Find where the given text appears and provide that cell's center as (X, Y) coordinate. 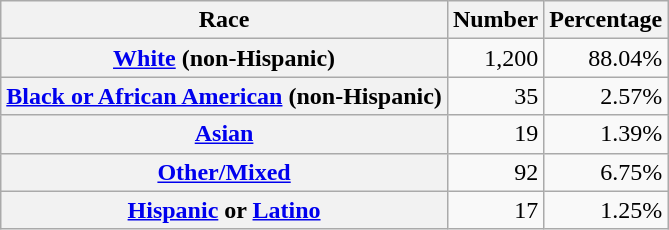
1.25% (606, 210)
19 (495, 134)
88.04% (606, 58)
Hispanic or Latino (224, 210)
6.75% (606, 172)
Asian (224, 134)
White (non-Hispanic) (224, 58)
35 (495, 96)
2.57% (606, 96)
Other/Mixed (224, 172)
Black or African American (non-Hispanic) (224, 96)
1,200 (495, 58)
1.39% (606, 134)
Race (224, 20)
Percentage (606, 20)
Number (495, 20)
17 (495, 210)
92 (495, 172)
